Identify which cell holds the provided text, then report its (X, Y) central coordinate. 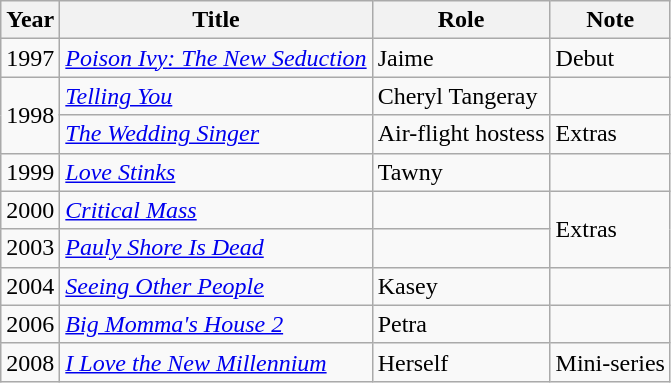
2008 (30, 362)
1998 (30, 115)
Jaime (461, 58)
2003 (30, 248)
Tawny (461, 172)
2000 (30, 210)
2006 (30, 324)
Debut (610, 58)
The Wedding Singer (216, 134)
Year (30, 20)
Poison Ivy: The New Seduction (216, 58)
Pauly Shore Is Dead (216, 248)
Critical Mass (216, 210)
Mini-series (610, 362)
Big Momma's House 2 (216, 324)
Herself (461, 362)
Seeing Other People (216, 286)
Love Stinks (216, 172)
Note (610, 20)
1999 (30, 172)
Air-flight hostess (461, 134)
I Love the New Millennium (216, 362)
Cheryl Tangeray (461, 96)
Petra (461, 324)
1997 (30, 58)
2004 (30, 286)
Title (216, 20)
Role (461, 20)
Kasey (461, 286)
Telling You (216, 96)
